Capture the cell that displays the provided text and extract its [x, y] central coordinate. 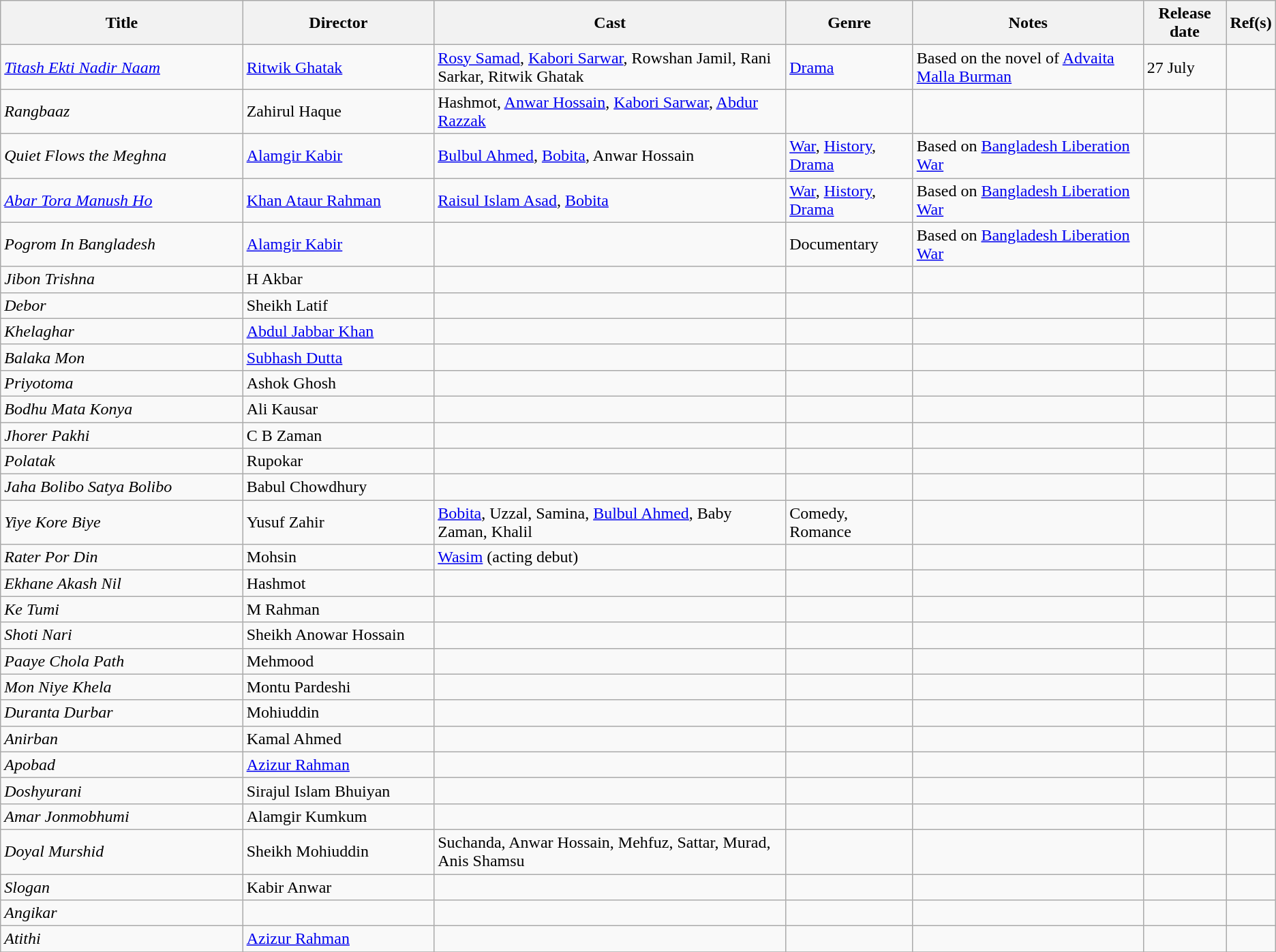
Hashmot [338, 583]
Duranta Durbar [121, 713]
Slogan [121, 887]
Subhash Dutta [338, 357]
Rater Por Din [121, 557]
Alamgir Kumkum [338, 816]
Amar Jonmobhumi [121, 816]
Quiet Flows the Meghna [121, 155]
Doyal Murshid [121, 852]
Montu Pardeshi [338, 687]
Jibon Trishna [121, 279]
Sirajul Islam Bhuiyan [338, 790]
Notes [1028, 23]
Genre [849, 23]
C B Zaman [338, 435]
Mohiuddin [338, 713]
Apobad [121, 765]
Bobita, Uzzal, Samina, Bulbul Ahmed, Baby Zaman, Khalil [610, 522]
Comedy, Romance [849, 522]
Angikar [121, 913]
Drama [849, 67]
Doshyurani [121, 790]
Bodhu Mata Konya [121, 409]
M Rahman [338, 609]
Kamal Ahmed [338, 739]
Rangbaaz [121, 112]
Kabir Anwar [338, 887]
Zahirul Haque [338, 112]
Titash Ekti Nadir Naam [121, 67]
Ke Tumi [121, 609]
Raisul Islam Asad, Bobita [610, 200]
Mehmood [338, 661]
Sheikh Anowar Hossain [338, 635]
H Akbar [338, 279]
Suchanda, Anwar Hossain, Mehfuz, Sattar, Murad, Anis Shamsu [610, 852]
Priyotoma [121, 383]
Jhorer Pakhi [121, 435]
Director [338, 23]
Rosy Samad, Kabori Sarwar, Rowshan Jamil, Rani Sarkar, Ritwik Ghatak [610, 67]
Yiye Kore Biye [121, 522]
Ritwik Ghatak [338, 67]
Rupokar [338, 461]
Wasim (acting debut) [610, 557]
Based on the novel of Advaita Malla Burman [1028, 67]
Shoti Nari [121, 635]
Documentary [849, 244]
Mon Niye Khela [121, 687]
Release date [1185, 23]
Yusuf Zahir [338, 522]
Pogrom In Bangladesh [121, 244]
Paaye Chola Path [121, 661]
Ali Kausar [338, 409]
Sheikh Mohiuddin [338, 852]
Abdul Jabbar Khan [338, 331]
Mohsin [338, 557]
27 July [1185, 67]
Ekhane Akash Nil [121, 583]
Debor [121, 305]
Balaka Mon [121, 357]
Cast [610, 23]
Ref(s) [1251, 23]
Title [121, 23]
Babul Chowdhury [338, 487]
Ashok Ghosh [338, 383]
Atithi [121, 939]
Hashmot, Anwar Hossain, Kabori Sarwar, Abdur Razzak [610, 112]
Anirban [121, 739]
Abar Tora Manush Ho [121, 200]
Khelaghar [121, 331]
Polatak [121, 461]
Bulbul Ahmed, Bobita, Anwar Hossain [610, 155]
Khan Ataur Rahman [338, 200]
Jaha Bolibo Satya Bolibo [121, 487]
Sheikh Latif [338, 305]
